Extract the [X, Y] coordinate from the center of the cell holding the provided text.  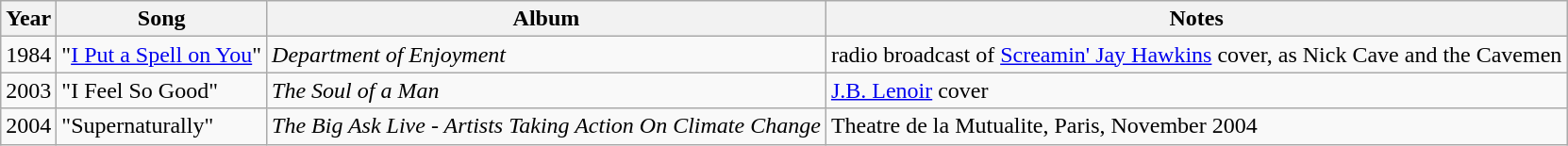
Year [28, 19]
"I Feel So Good" [162, 90]
The Soul of a Man [547, 90]
"Supernaturally" [162, 126]
J.B. Lenoir cover [1196, 90]
Theatre de la Mutualite, Paris, November 2004 [1196, 126]
Department of Enjoyment [547, 55]
1984 [28, 55]
radio broadcast of Screamin' Jay Hawkins cover, as Nick Cave and the Cavemen [1196, 55]
2003 [28, 90]
Notes [1196, 19]
"I Put a Spell on You" [162, 55]
Song [162, 19]
The Big Ask Live - Artists Taking Action On Climate Change [547, 126]
Album [547, 19]
2004 [28, 126]
